Determine the (X, Y) coordinate at the center of the cell enclosing the given text.  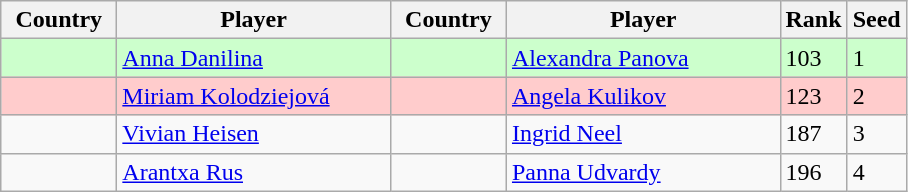
Seed (876, 20)
187 (814, 134)
1 (876, 58)
3 (876, 134)
196 (814, 172)
123 (814, 96)
2 (876, 96)
103 (814, 58)
Ingrid Neel (643, 134)
Vivian Heisen (254, 134)
Arantxa Rus (254, 172)
Rank (814, 20)
Miriam Kolodziejová (254, 96)
Angela Kulikov (643, 96)
Panna Udvardy (643, 172)
4 (876, 172)
Anna Danilina (254, 58)
Alexandra Panova (643, 58)
